Output the (X, Y) coordinate of the center of the cell containing the given text.  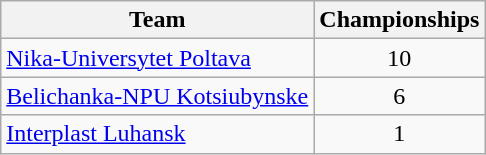
6 (400, 96)
10 (400, 58)
Nika-Universytet Poltava (158, 58)
Belichanka-NPU Kotsiubynske (158, 96)
Championships (400, 20)
Interplast Luhansk (158, 134)
Team (158, 20)
1 (400, 134)
